Provide the (X, Y) coordinate of the cell's center where the given text is located.  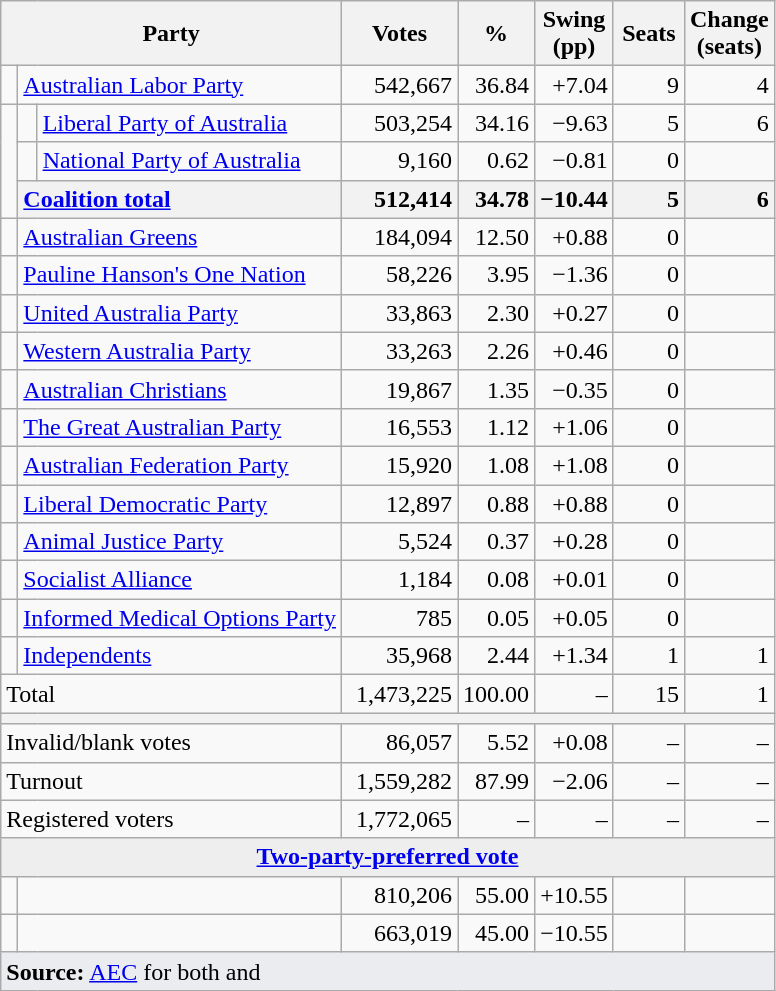
9,160 (399, 161)
512,414 (399, 199)
34.78 (496, 199)
−9.63 (574, 123)
12,897 (399, 503)
1,473,225 (399, 694)
Seats (648, 34)
542,667 (399, 85)
100.00 (496, 694)
15 (648, 694)
33,863 (399, 313)
35,968 (399, 656)
15,920 (399, 465)
5,524 (399, 542)
+1.34 (574, 656)
+7.04 (574, 85)
Two-party-preferred vote (388, 857)
503,254 (399, 123)
0.62 (496, 161)
Liberal Party of Australia (189, 123)
1.35 (496, 389)
National Party of Australia (189, 161)
Pauline Hanson's One Nation (180, 275)
Australian Christians (180, 389)
86,057 (399, 743)
−0.35 (574, 389)
+1.06 (574, 427)
Turnout (172, 781)
19,867 (399, 389)
4 (729, 85)
0.08 (496, 580)
United Australia Party (180, 313)
Invalid/blank votes (172, 743)
+10.55 (574, 895)
2.26 (496, 351)
Registered voters (172, 819)
Party (172, 34)
+0.05 (574, 618)
Independents (180, 656)
−1.36 (574, 275)
Source: AEC for both and (388, 971)
Liberal Democratic Party (180, 503)
Swing (pp) (574, 34)
785 (399, 618)
5.52 (496, 743)
+0.01 (574, 580)
58,226 (399, 275)
Australian Greens (180, 237)
Australian Federation Party (180, 465)
33,263 (399, 351)
1.12 (496, 427)
+0.08 (574, 743)
The Great Australian Party (180, 427)
Western Australia Party (180, 351)
Coalition total (180, 199)
2.44 (496, 656)
1.08 (496, 465)
−10.55 (574, 933)
1,559,282 (399, 781)
12.50 (496, 237)
+0.28 (574, 542)
−0.81 (574, 161)
+0.46 (574, 351)
3.95 (496, 275)
Socialist Alliance (180, 580)
Total (172, 694)
+0.27 (574, 313)
34.16 (496, 123)
1,184 (399, 580)
663,019 (399, 933)
0.05 (496, 618)
−10.44 (574, 199)
−2.06 (574, 781)
810,206 (399, 895)
2.30 (496, 313)
45.00 (496, 933)
+1.08 (574, 465)
36.84 (496, 85)
55.00 (496, 895)
1,772,065 (399, 819)
16,553 (399, 427)
Animal Justice Party (180, 542)
0.37 (496, 542)
Australian Labor Party (180, 85)
9 (648, 85)
Informed Medical Options Party (180, 618)
% (496, 34)
Votes (399, 34)
87.99 (496, 781)
0.88 (496, 503)
Change (seats) (729, 34)
184,094 (399, 237)
